Search for the cell housing the specified text and yield its [x, y] center coordinate. 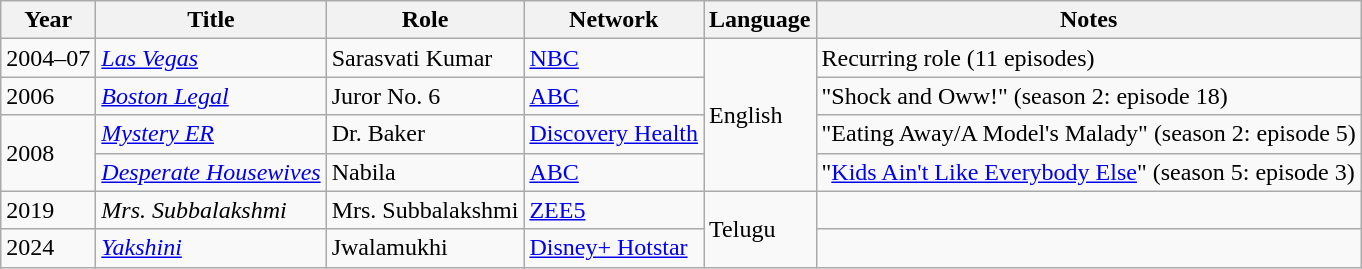
Recurring role (11 episodes) [1088, 58]
2006 [48, 96]
Disney+ Hotstar [614, 248]
ZEE5 [614, 210]
Las Vegas [211, 58]
Telugu [760, 229]
Sarasvati Kumar [425, 58]
Year [48, 20]
Jwalamukhi [425, 248]
2019 [48, 210]
Discovery Health [614, 134]
Notes [1088, 20]
NBC [614, 58]
Role [425, 20]
Desperate Housewives [211, 172]
Nabila [425, 172]
Boston Legal [211, 96]
2004–07 [48, 58]
"Kids Ain't Like Everybody Else" (season 5: episode 3) [1088, 172]
Juror No. 6 [425, 96]
Network [614, 20]
Title [211, 20]
"Eating Away/A Model's Malady" (season 2: episode 5) [1088, 134]
Yakshini [211, 248]
"Shock and Oww!" (season 2: episode 18) [1088, 96]
2024 [48, 248]
English [760, 115]
Dr. Baker [425, 134]
2008 [48, 153]
Mystery ER [211, 134]
Language [760, 20]
